Return the [x, y] coordinate for the center point of the cell that contains the specified text.  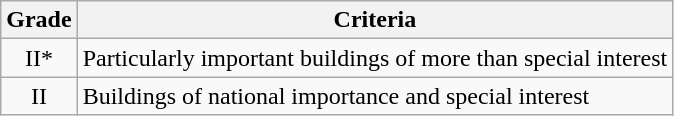
II [39, 96]
Particularly important buildings of more than special interest [375, 58]
II* [39, 58]
Grade [39, 20]
Criteria [375, 20]
Buildings of national importance and special interest [375, 96]
